Return (X, Y) of the center of cell containing provided text 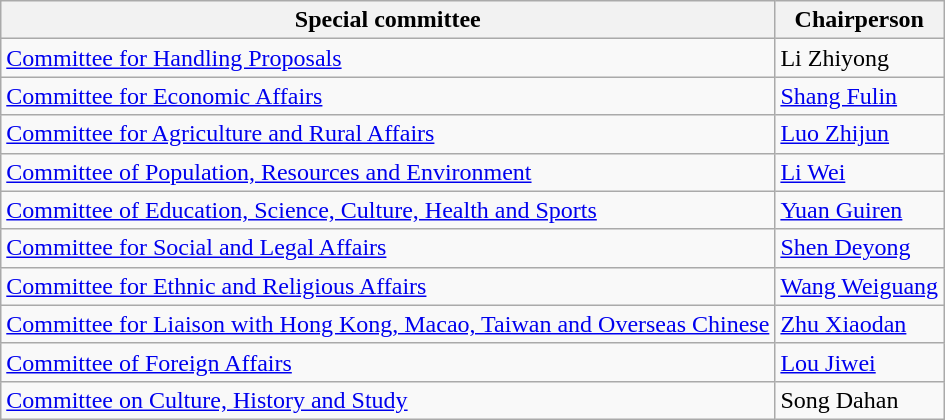
Committee for Handling Proposals (388, 58)
Special committee (388, 20)
Committee for Ethnic and Religious Affairs (388, 286)
Zhu Xiaodan (860, 324)
Song Dahan (860, 400)
Wang Weiguang (860, 286)
Committee of Foreign Affairs (388, 362)
Committee of Education, Science, Culture, Health and Sports (388, 210)
Committee of Population, Resources and Environment (388, 172)
Committee for Agriculture and Rural Affairs (388, 134)
Committee for Social and Legal Affairs (388, 248)
Lou Jiwei (860, 362)
Committee on Culture, History and Study (388, 400)
Chairperson (860, 20)
Committee for Liaison with Hong Kong, Macao, Taiwan and Overseas Chinese (388, 324)
Luo Zhijun (860, 134)
Li Wei (860, 172)
Committee for Economic Affairs (388, 96)
Shen Deyong (860, 248)
Yuan Guiren (860, 210)
Shang Fulin (860, 96)
Li Zhiyong (860, 58)
